Provide the (x, y) coordinate of the cell's center where the given text is located.  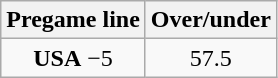
57.5 (210, 58)
Pregame line (74, 20)
USA −5 (74, 58)
Over/under (210, 20)
